Locate the cell with the specified text and output its [X, Y] center coordinate. 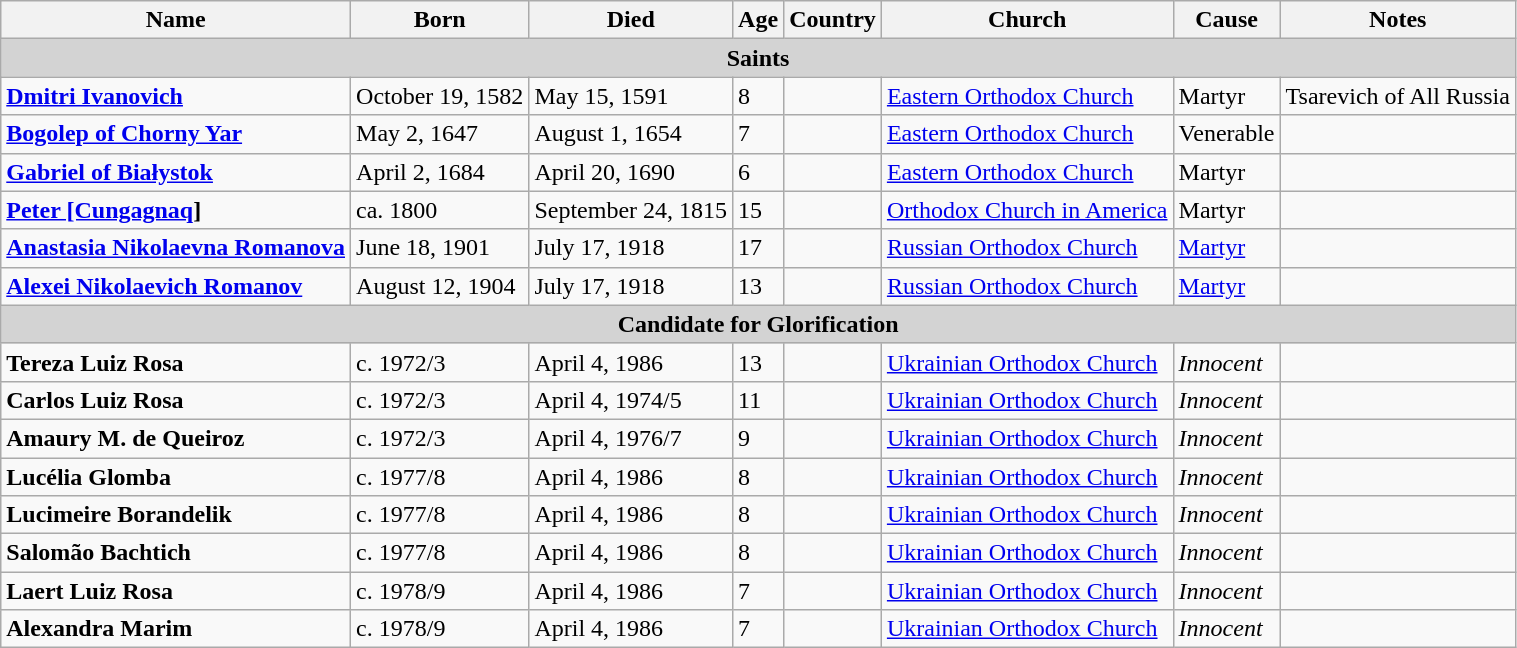
Salomão Bachtich [176, 553]
9 [758, 438]
Candidate for Glorification [758, 324]
Alexandra Marim [176, 629]
Church [1027, 20]
15 [758, 210]
Cause [1226, 20]
Venerable [1226, 134]
Laert Luiz Rosa [176, 591]
Saints [758, 58]
October 19, 1582 [440, 96]
April 4, 1974/5 [631, 400]
Dmitri Ivanovich [176, 96]
Lucimeire Borandelik [176, 515]
Died [631, 20]
Notes [1398, 20]
May 15, 1591 [631, 96]
April 20, 1690 [631, 172]
Name [176, 20]
Country [833, 20]
11 [758, 400]
April 4, 1976/7 [631, 438]
Orthodox Church in America [1027, 210]
Born [440, 20]
August 1, 1654 [631, 134]
Tereza Luiz Rosa [176, 362]
Tsarevich of All Russia [1398, 96]
Peter [Cungagnaq] [176, 210]
ca. 1800 [440, 210]
Gabriel of Białystok [176, 172]
Alexei Nikolaevich Romanov [176, 286]
September 24, 1815 [631, 210]
Anastasia Nikolaevna Romanova [176, 248]
Bogolep of Chorny Yar [176, 134]
6 [758, 172]
Age [758, 20]
Lucélia Glomba [176, 477]
April 2, 1684 [440, 172]
17 [758, 248]
June 18, 1901 [440, 248]
May 2, 1647 [440, 134]
August 12, 1904 [440, 286]
Carlos Luiz Rosa [176, 400]
Amaury M. de Queiroz [176, 438]
